Identify which cell holds the provided text, then report its [X, Y] central coordinate. 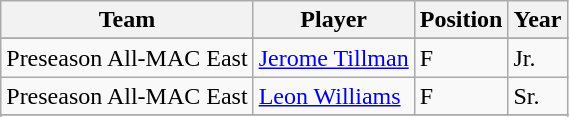
Leon Williams [334, 96]
Team [127, 20]
Player [334, 20]
Sr. [538, 96]
Jr. [538, 58]
Year [538, 20]
Position [461, 20]
Jerome Tillman [334, 58]
